Output the (x, y) coordinate of the center of the cell containing the given text.  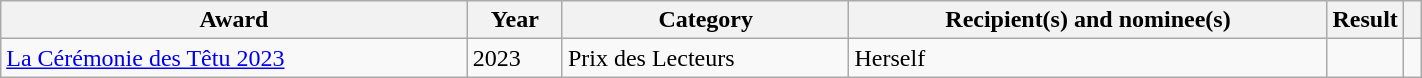
Herself (1088, 58)
Year (514, 20)
2023 (514, 58)
Award (234, 20)
Category (706, 20)
Recipient(s) and nominee(s) (1088, 20)
Prix des Lecteurs (706, 58)
La Cérémonie des Têtu 2023 (234, 58)
Result (1365, 20)
